Return [X, Y] of the center of cell containing provided text 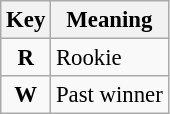
R [26, 58]
Rookie [110, 58]
Key [26, 20]
Meaning [110, 20]
Past winner [110, 95]
W [26, 95]
